Locate the cell with the specified text and output its [x, y] center coordinate. 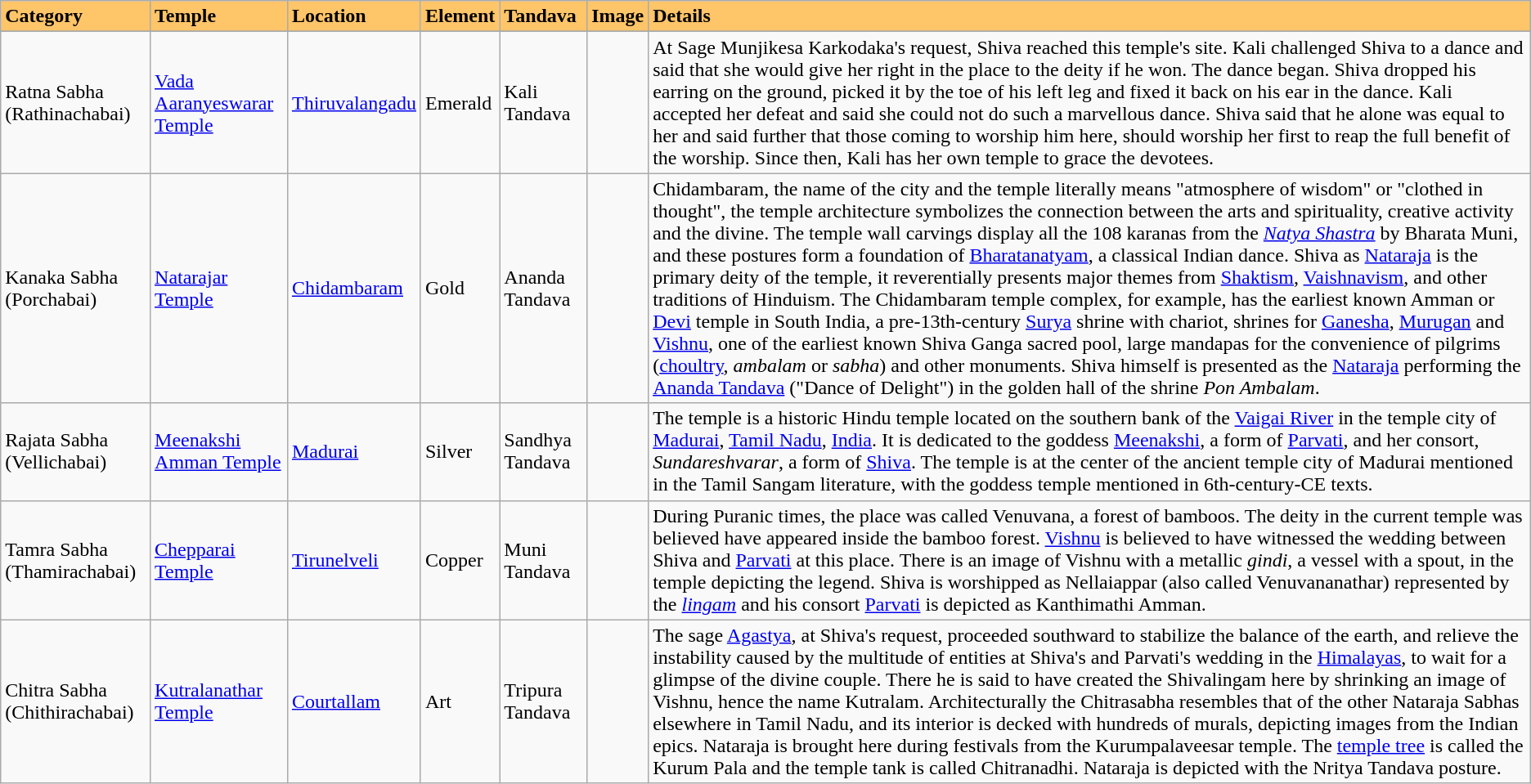
Element [460, 16]
Chepparai Temple [219, 560]
Muni Tandava [543, 560]
Details [1089, 16]
Copper [460, 560]
Tamra Sabha (Thamirachabai) [75, 560]
Sandhya Tandava [543, 451]
Thiruvalangadu [353, 103]
Tripura Tandava [543, 701]
Temple [219, 16]
Chidambaram [353, 288]
Image [618, 16]
Chitra Sabha (Chithirachabai) [75, 701]
Category [75, 16]
Silver [460, 451]
Emerald [460, 103]
Location [353, 16]
Kali Tandava [543, 103]
Courtallam [353, 701]
Ananda Tandava [543, 288]
Kanaka Sabha (Porchabai) [75, 288]
Rajata Sabha (Vellichabai) [75, 451]
Natarajar Temple [219, 288]
Tirunelveli [353, 560]
Art [460, 701]
Ratna Sabha (Rathinachabai) [75, 103]
Kutralanathar Temple [219, 701]
Gold [460, 288]
Vada Aaranyeswarar Temple [219, 103]
Madurai [353, 451]
Tandava [543, 16]
Meenakshi Amman Temple [219, 451]
